Output the (x, y) coordinate of the center of the cell containing the given text.  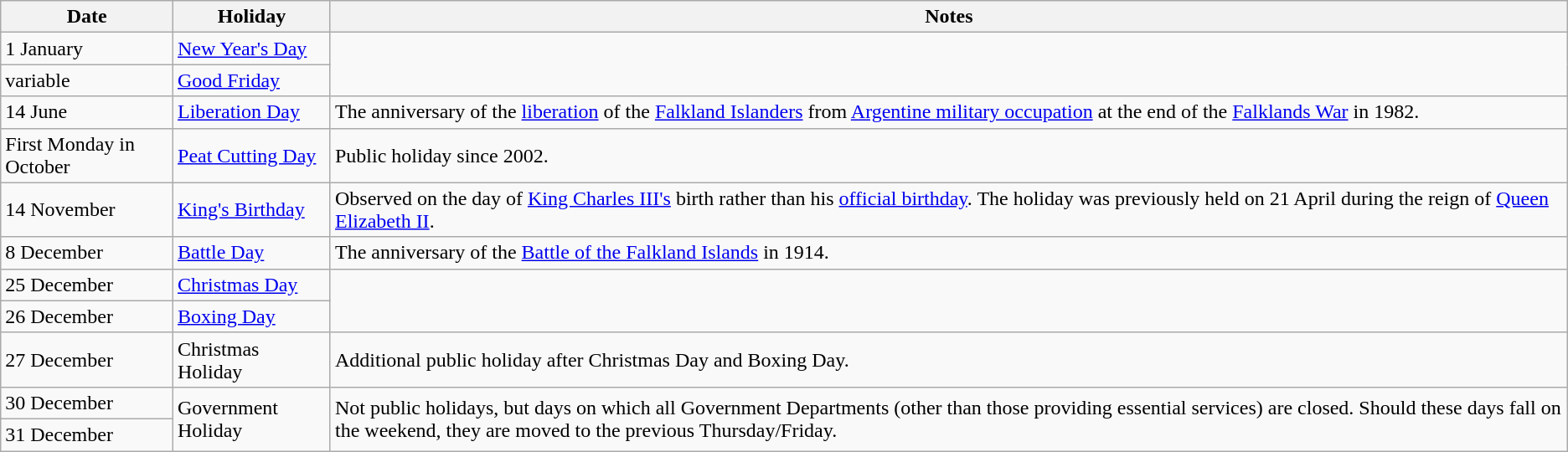
First Monday in October (87, 156)
27 December (87, 360)
30 December (87, 403)
Holiday (252, 17)
The anniversary of the Battle of the Falkland Islands in 1914. (948, 253)
14 November (87, 209)
The anniversary of the liberation of the Falkland Islanders from Argentine military occupation at the end of the Falklands War in 1982. (948, 112)
Peat Cutting Day (252, 156)
King's Birthday (252, 209)
Battle Day (252, 253)
variable (87, 80)
Boxing Day (252, 316)
8 December (87, 253)
Liberation Day (252, 112)
Good Friday (252, 80)
Christmas Day (252, 285)
25 December (87, 285)
Public holiday since 2002. (948, 156)
Additional public holiday after Christmas Day and Boxing Day. (948, 360)
31 December (87, 434)
Date (87, 17)
1 January (87, 49)
Christmas Holiday (252, 360)
14 June (87, 112)
26 December (87, 316)
Notes (948, 17)
Government Holiday (252, 419)
New Year's Day (252, 49)
